Provide the (x, y) coordinate of the cell's center where the given text is located.  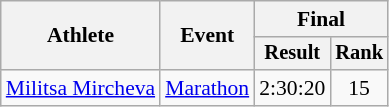
2:30:20 (292, 88)
Militsa Mircheva (80, 88)
Result (292, 54)
Rank (359, 54)
Final (321, 19)
15 (359, 88)
Marathon (207, 88)
Athlete (80, 36)
Event (207, 36)
